Find where the given text appears and provide that cell's center as [X, Y] coordinate. 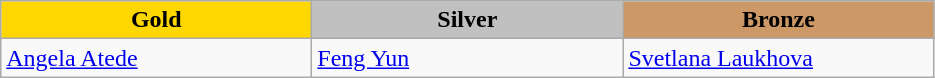
Bronze [778, 20]
Feng Yun [468, 58]
Angela Atede [156, 58]
Svetlana Laukhova [778, 58]
Silver [468, 20]
Gold [156, 20]
